Identify which cell holds the provided text, then report its [x, y] central coordinate. 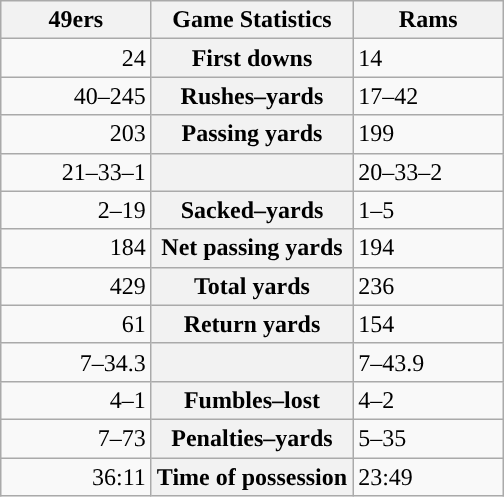
Rams [428, 20]
Return yards [252, 324]
203 [76, 134]
236 [428, 286]
Penalties–yards [252, 438]
7–73 [76, 438]
24 [76, 58]
5–35 [428, 438]
4–2 [428, 400]
Game Statistics [252, 20]
7–43.9 [428, 362]
36:11 [76, 477]
17–42 [428, 96]
20–33–2 [428, 172]
4–1 [76, 400]
Passing yards [252, 134]
14 [428, 58]
2–19 [76, 210]
7–34.3 [76, 362]
Total yards [252, 286]
21–33–1 [76, 172]
49ers [76, 20]
199 [428, 134]
Rushes–yards [252, 96]
40–245 [76, 96]
Fumbles–lost [252, 400]
Time of possession [252, 477]
154 [428, 324]
429 [76, 286]
194 [428, 248]
184 [76, 248]
Net passing yards [252, 248]
61 [76, 324]
1–5 [428, 210]
First downs [252, 58]
23:49 [428, 477]
Sacked–yards [252, 210]
